Scan for the cell matching the given text and deliver its [x, y] coordinate at center. 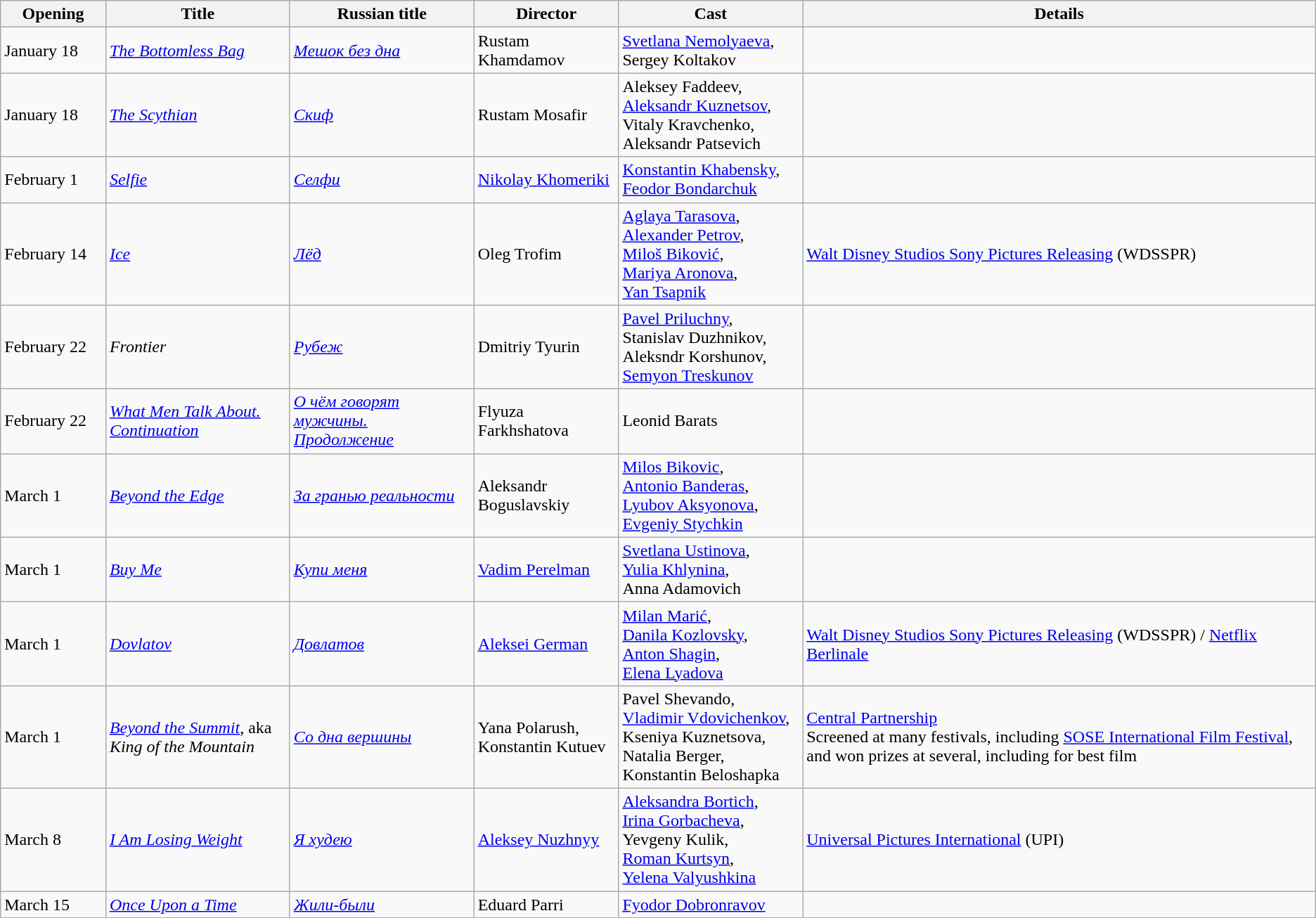
Oleg Trofim [546, 254]
Milos Bikovic, Antonio Banderas, Lyubov Aksyonova, Evgeniy Stychkin [711, 495]
Скиф [382, 115]
February 1 [53, 180]
Walt Disney Studios Sony Pictures Releasing (WDSSPR) [1059, 254]
Rustam Khamdamov [546, 51]
Cast [711, 14]
Svetlana Nemolyaeva, Sergey Koltakov [711, 51]
The Bottomless Bag [198, 51]
Aleksei German [546, 644]
Details [1059, 14]
Жили-были [382, 905]
Fyodor Dobronravov [711, 905]
Title [198, 14]
What Men Talk About. Continuation [198, 421]
Dovlatov [198, 644]
Konstantin Khabensky, Feodor Bondarchuk [711, 180]
Svetlana Ustinova, Yulia Khlynina, Anna Adamovich [711, 569]
Dmitriy Tyurin [546, 347]
March 8 [53, 839]
Со дна вершины [382, 737]
Milan Marić, Danila Kozlovsky, Anton Shagin, Elena Lyadova [711, 644]
I Am Losing Weight [198, 839]
Selfie [198, 180]
Frontier [198, 347]
Nikolay Khomeriki [546, 180]
Rustam Mosafir [546, 115]
Aleksey Faddeev, Aleksandr Kuznetsov, Vitaly Kravchenko, Aleksandr Patsevich [711, 115]
Купи меня [382, 569]
Russian title [382, 14]
Pavel Priluchny, Stanislav Duzhnikov, Aleksndr Korshunov, Semyon Treskunov [711, 347]
Aleksandr Boguslavskiy [546, 495]
The Scythian [198, 115]
Director [546, 14]
Ice [198, 254]
Pavel Shevando, Vladimir Vdovichenkov, Kseniya Kuznetsova, Natalia Berger, Konstantin Beloshapka [711, 737]
Мешок без дна [382, 51]
О чём говорят мужчины. Продолжение [382, 421]
Beyond the Summit, aka King of the Mountain [198, 737]
Walt Disney Studios Sony Pictures Releasing (WDSSPR) / Netflix Berlinale [1059, 644]
February 14 [53, 254]
Beyond the Edge [198, 495]
Aleksey Nuzhnyy [546, 839]
Buy Me [198, 569]
March 15 [53, 905]
Aleksandra Bortich, Irina Gorbacheva, Yevgeny Kulik, Roman Kurtsyn, Yelena Valyushkina [711, 839]
Я худею [382, 839]
Once Upon a Time [198, 905]
Central Partnership Screened at many festivals, including SOSE International Film Festival, and won prizes at several, including for best film [1059, 737]
Flyuza Farkhshatova [546, 421]
Vadim Perelman [546, 569]
Universal Pictures International (UPI) [1059, 839]
Рубеж [382, 347]
Leonid Barats [711, 421]
Довлатов [382, 644]
Селфи [382, 180]
Opening [53, 14]
Eduard Parri [546, 905]
Лёд [382, 254]
За гранью реальности [382, 495]
Aglaya Tarasova, Alexander Petrov, Miloš Biković, Mariya Aronova, Yan Tsapnik [711, 254]
Yana Polarush, Konstantin Kutuev [546, 737]
